Identify which cell holds the provided text, then report its [X, Y] central coordinate. 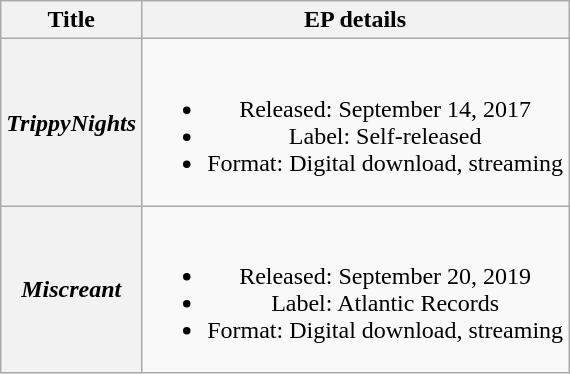
Released: September 20, 2019Label: Atlantic RecordsFormat: Digital download, streaming [356, 290]
Miscreant [72, 290]
EP details [356, 20]
Released: September 14, 2017Label: Self-releasedFormat: Digital download, streaming [356, 122]
TrippyNights [72, 122]
Title [72, 20]
